Determine the [X, Y] coordinate at the center of the cell enclosing the given text.  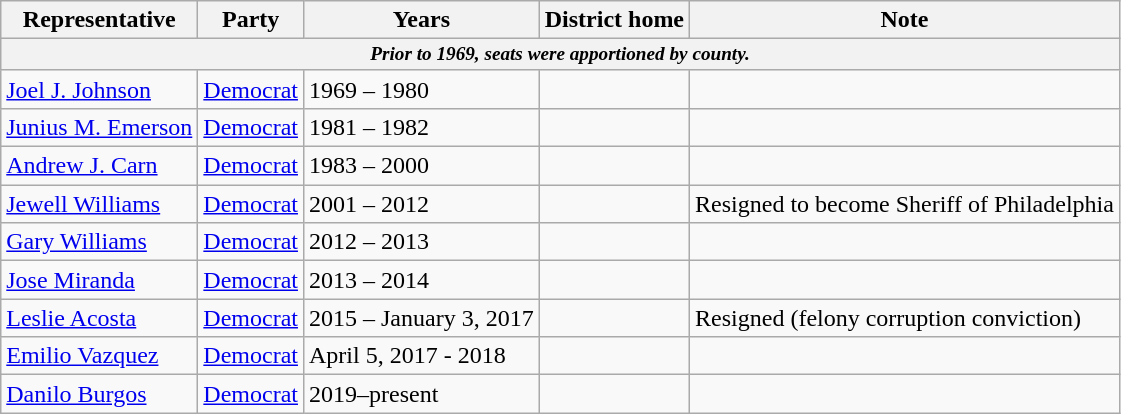
Years [421, 20]
Danilo Burgos [100, 394]
Resigned (felony corruption conviction) [905, 318]
Emilio Vazquez [100, 356]
Junius M. Emerson [100, 128]
1983 – 2000 [421, 166]
Joel J. Johnson [100, 89]
2001 – 2012 [421, 204]
Jose Miranda [100, 280]
Party [251, 20]
1981 – 1982 [421, 128]
District home [614, 20]
2012 – 2013 [421, 242]
2013 – 2014 [421, 280]
Andrew J. Carn [100, 166]
2015 – January 3, 2017 [421, 318]
Resigned to become Sheriff of Philadelphia [905, 204]
Jewell Williams [100, 204]
Prior to 1969, seats were apportioned by county. [560, 55]
2019–present [421, 394]
Representative [100, 20]
1969 – 1980 [421, 89]
Leslie Acosta [100, 318]
Gary Williams [100, 242]
April 5, 2017 - 2018 [421, 356]
Note [905, 20]
